Pinpoint the cell where the given text exists, returning its [X, Y] midpoint coordinate. 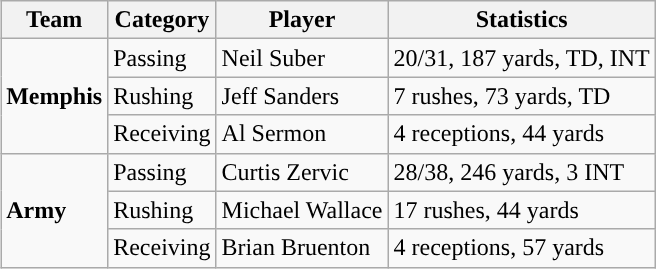
Neil Suber [302, 58]
Al Sermon [302, 134]
Team [54, 20]
7 rushes, 73 yards, TD [522, 96]
4 receptions, 57 yards [522, 248]
Category [162, 20]
Brian Bruenton [302, 248]
Memphis [54, 96]
20/31, 187 yards, TD, INT [522, 58]
Player [302, 20]
17 rushes, 44 yards [522, 210]
Jeff Sanders [302, 96]
Army [54, 210]
4 receptions, 44 yards [522, 134]
Michael Wallace [302, 210]
Statistics [522, 20]
28/38, 246 yards, 3 INT [522, 172]
Curtis Zervic [302, 172]
